Pinpoint the cell where the given text exists, returning its (X, Y) midpoint coordinate. 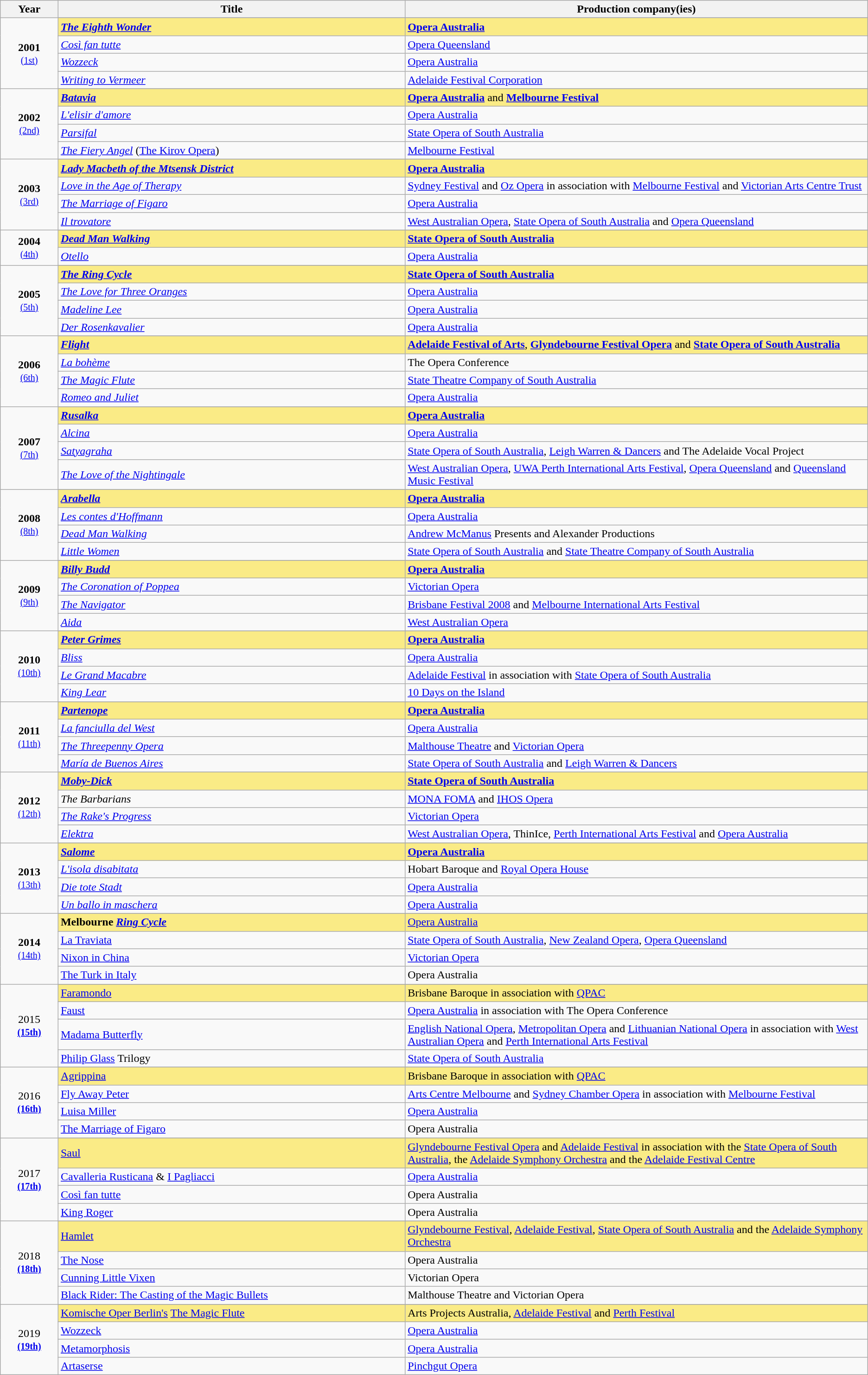
2015(15th) (30, 1025)
MONA FOMA and IHOS Opera (637, 798)
Billy Budd (231, 569)
Andrew McManus Presents and Alexander Productions (637, 534)
Il trovatore (231, 221)
2003(3rd) (30, 194)
Love in the Age of Therapy (231, 186)
The Opera Conference (637, 362)
West Australian Opera, ThinIce, Perth International Arts Festival and Opera Australia (637, 834)
Opera Australia in association with The Opera Conference (637, 1010)
Saul (231, 1153)
The Coronation of Poppea (231, 587)
Rusalka (231, 415)
Un ballo in maschera (231, 905)
Flight (231, 345)
State Opera of South Australia, Leigh Warren & Dancers and The Adelaide Vocal Project (637, 450)
The Barbarians (231, 798)
Writing to Vermeer (231, 80)
The Love of the Nightingale (231, 474)
The Magic Flute (231, 380)
West Australian Opera (637, 622)
Arabella (231, 498)
2012(12th) (30, 807)
L'elisir d'amore (231, 115)
Faramondo (231, 993)
Madeline Lee (231, 309)
2013(13th) (30, 878)
The Love for Three Oranges (231, 292)
Pinchgut Opera (637, 1366)
Adelaide Festival in association with State Opera of South Australia (637, 675)
Fly Away Peter (231, 1093)
La Traviata (231, 940)
2008(8th) (30, 525)
Adelaide Festival Corporation (637, 80)
Opera Australia and Melbourne Festival (637, 97)
2006(6th) (30, 371)
Adelaide Festival of Arts, Glyndebourne Festival Opera and State Opera of South Australia (637, 345)
Sydney Festival and Oz Opera in association with Melbourne Festival and Victorian Arts Centre Trust (637, 186)
The Eighth Wonder (231, 27)
Little Women (231, 552)
West Australian Opera, State Opera of South Australia and Opera Queensland (637, 221)
Opera Queensland (637, 45)
2007(7th) (30, 448)
The Turk in Italy (231, 975)
Title (231, 9)
10 Days on the Island (637, 693)
Partenope (231, 710)
Artaserse (231, 1366)
Brisbane Festival 2008 and Melbourne International Arts Festival (637, 604)
Batavia (231, 97)
King Lear (231, 693)
Cavalleria Rusticana & I Pagliacci (231, 1177)
Arts Projects Australia, Adelaide Festival and Perth Festival (637, 1313)
West Australian Opera, UWA Perth International Arts Festival, Opera Queensland and Queensland Music Festival (637, 474)
Madama Butterfly (231, 1034)
The Threepenny Opera (231, 745)
Alcina (231, 433)
Moby-Dick (231, 781)
Komische Oper Berlin's The Magic Flute (231, 1313)
2001(1st) (30, 53)
The Rake's Progress (231, 816)
2002(2nd) (30, 124)
Satyagraha (231, 450)
Cunning Little Vixen (231, 1278)
Hobart Baroque and Royal Opera House (637, 869)
Parsifal (231, 133)
Bliss (231, 657)
La fanciulla del West (231, 728)
Die tote Stadt (231, 887)
2019(19th) (30, 1339)
Elektra (231, 834)
State Theatre Company of South Australia (637, 380)
2005(5th) (30, 301)
2011(11th) (30, 737)
The Navigator (231, 604)
L'isola disabitata (231, 869)
La bohème (231, 362)
María de Buenos Aires (231, 763)
2014(14th) (30, 949)
2010(10th) (30, 666)
Faust (231, 1010)
The Ring Cycle (231, 274)
Romeo and Juliet (231, 398)
2009(9th) (30, 596)
King Roger (231, 1212)
Production company(ies) (637, 9)
Year (30, 9)
Hamlet (231, 1236)
Otello (231, 257)
Glyndebourne Festival, Adelaide Festival, State Opera of South Australia and the Adelaide Symphony Orchestra (637, 1236)
2017(17th) (30, 1179)
State Opera of South Australia, New Zealand Opera, Opera Queensland (637, 940)
Black Rider: The Casting of the Magic Bullets (231, 1295)
Philip Glass Trilogy (231, 1058)
State Opera of South Australia and Leigh Warren & Dancers (637, 763)
The Nose (231, 1260)
Arts Centre Melbourne and Sydney Chamber Opera in association with Melbourne Festival (637, 1093)
Lady Macbeth of the Mtsensk District (231, 168)
Metamorphosis (231, 1348)
Aida (231, 622)
Luisa Miller (231, 1112)
State Opera of South Australia and State Theatre Company of South Australia (637, 552)
Der Rosenkavalier (231, 327)
Le Grand Macabre (231, 675)
Les contes d'Hoffmann (231, 516)
Agrippina (231, 1076)
Salome (231, 852)
2018(18th) (30, 1263)
Nixon in China (231, 957)
2004(4th) (30, 248)
2016(16th) (30, 1102)
Peter Grimes (231, 640)
Melbourne Festival (637, 150)
Melbourne Ring Cycle (231, 922)
The Fiery Angel (The Kirov Opera) (231, 150)
